Find where the given text appears and provide that cell's center as [x, y] coordinate. 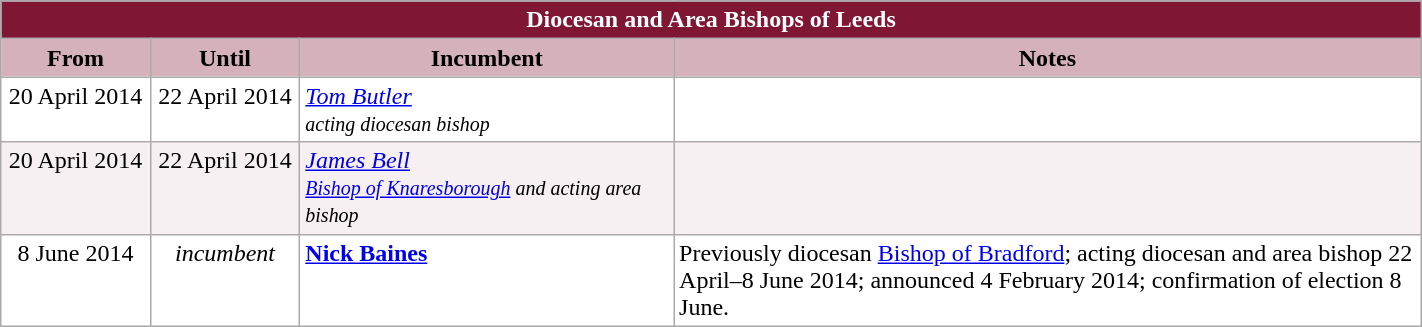
James BellBishop of Knaresborough and acting area bishop [487, 188]
Incumbent [487, 58]
incumbent [225, 280]
Notes [1048, 58]
Nick Baines [487, 280]
8 June 2014 [76, 280]
Diocesan and Area Bishops of Leeds [711, 20]
Until [225, 58]
From [76, 58]
Tom Butleracting diocesan bishop [487, 110]
